Determine the [x, y] coordinate at the center of the cell enclosing the given text.  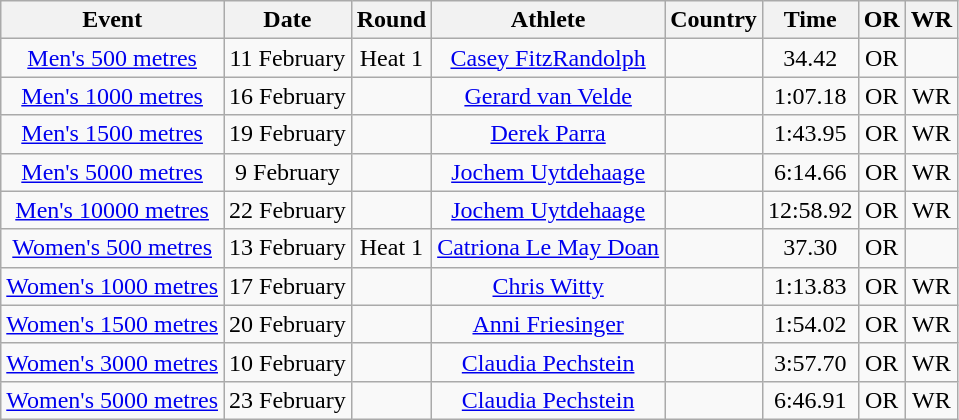
Gerard van Velde [548, 96]
12:58.92 [810, 210]
22 February [288, 210]
6:14.66 [810, 172]
1:13.83 [810, 286]
10 February [288, 362]
23 February [288, 400]
Time [810, 20]
37.30 [810, 248]
1:43.95 [810, 134]
3:57.70 [810, 362]
Women's 1000 metres [112, 286]
Women's 500 metres [112, 248]
1:07.18 [810, 96]
Men's 500 metres [112, 58]
Men's 5000 metres [112, 172]
20 February [288, 324]
Chris Witty [548, 286]
Athlete [548, 20]
Women's 3000 metres [112, 362]
1:54.02 [810, 324]
Date [288, 20]
Anni Friesinger [548, 324]
13 February [288, 248]
Derek Parra [548, 134]
Men's 1000 metres [112, 96]
Country [714, 20]
34.42 [810, 58]
Men's 10000 metres [112, 210]
19 February [288, 134]
Event [112, 20]
9 February [288, 172]
Women's 5000 metres [112, 400]
11 February [288, 58]
Round [391, 20]
Casey FitzRandolph [548, 58]
16 February [288, 96]
6:46.91 [810, 400]
Catriona Le May Doan [548, 248]
Men's 1500 metres [112, 134]
Women's 1500 metres [112, 324]
17 February [288, 286]
